Detect which cell encompasses the target text, then output its [X, Y] center coordinate. 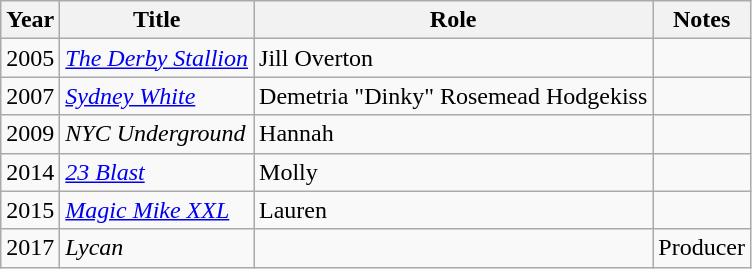
2007 [30, 96]
Producer [702, 248]
2017 [30, 248]
Magic Mike XXL [157, 210]
Demetria "Dinky" Rosemead Hodgekiss [454, 96]
Notes [702, 20]
Jill Overton [454, 58]
Title [157, 20]
The Derby Stallion [157, 58]
23 Blast [157, 172]
2014 [30, 172]
Molly [454, 172]
Role [454, 20]
Sydney White [157, 96]
2005 [30, 58]
Year [30, 20]
2015 [30, 210]
Hannah [454, 134]
NYC Underground [157, 134]
Lauren [454, 210]
2009 [30, 134]
Lycan [157, 248]
